Determine the (x, y) coordinate at the center of the cell enclosing the given text.  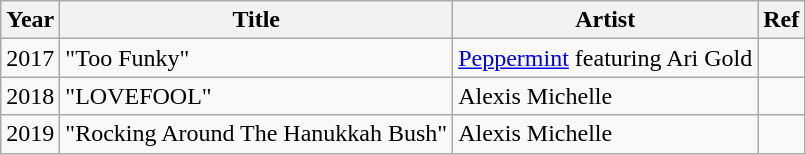
"LOVEFOOL" (256, 96)
"Rocking Around The Hanukkah Bush" (256, 134)
2019 (30, 134)
Title (256, 20)
Year (30, 20)
2017 (30, 58)
2018 (30, 96)
"Too Funky" (256, 58)
Artist (606, 20)
Peppermint featuring Ari Gold (606, 58)
Ref (782, 20)
